Return [x, y] of the center of cell containing provided text 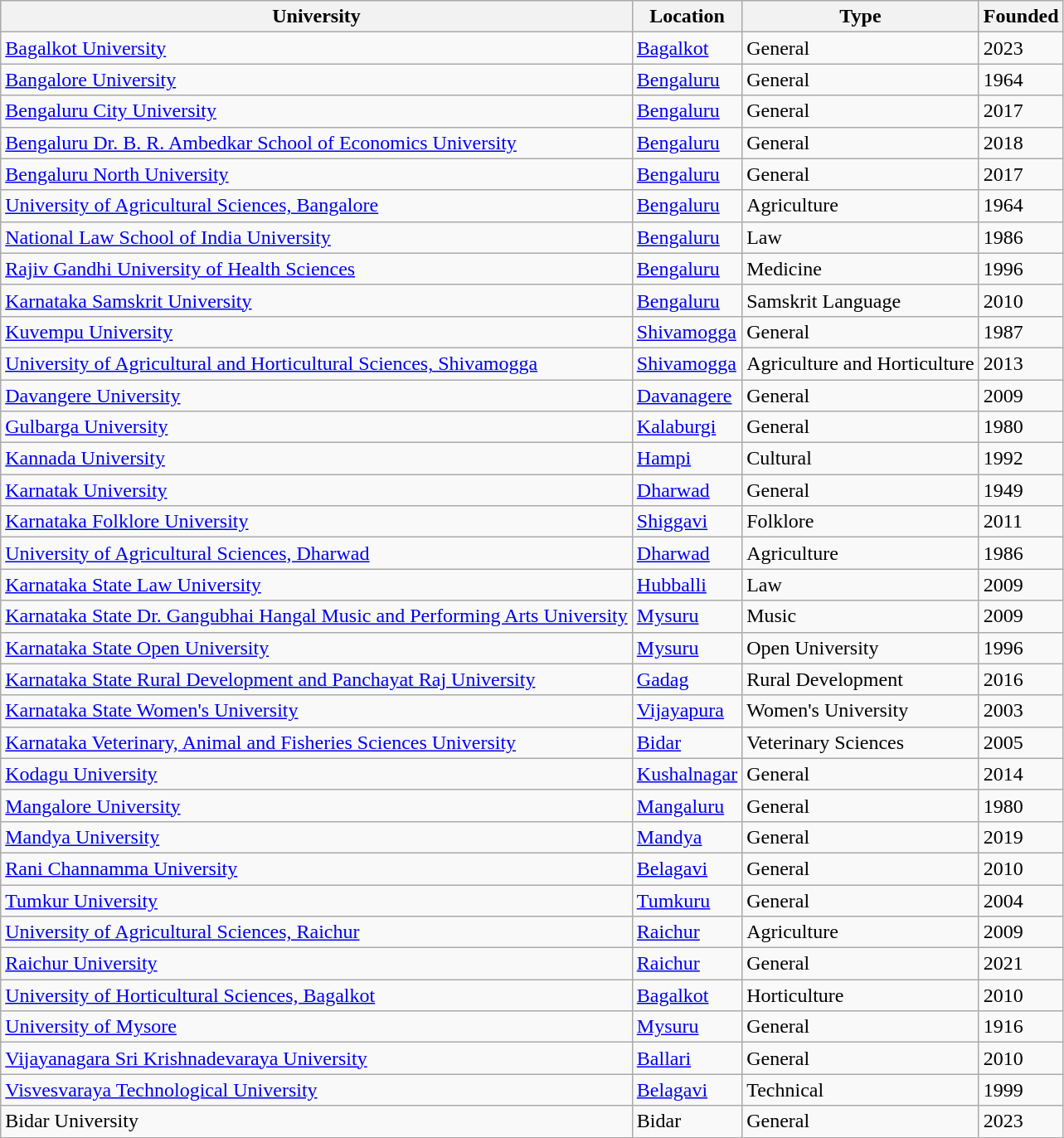
Bagalkot University [317, 48]
Bengaluru Dr. B. R. Ambedkar School of Economics University [317, 143]
Kalaburgi [687, 427]
2018 [1021, 143]
University of Agricultural Sciences, Dharwad [317, 553]
Location [687, 17]
Karnataka State Women's University [317, 711]
Cultural [861, 459]
Hubballi [687, 585]
Bengaluru City University [317, 111]
Kuvempu University [317, 332]
Rural Development [861, 679]
Bangalore University [317, 80]
Vijayapura [687, 711]
Gulbarga University [317, 427]
Bengaluru North University [317, 174]
Karnataka Veterinary, Animal and Fisheries Sciences University [317, 742]
Music [861, 616]
Founded [1021, 17]
Karnataka State Open University [317, 648]
2003 [1021, 711]
Tumkuru [687, 900]
Kushalnagar [687, 774]
Visvesvaraya Technological University [317, 1090]
Medicine [861, 269]
Technical [861, 1090]
Horticulture [861, 995]
Tumkur University [317, 900]
Samskrit Language [861, 300]
National Law School of India University [317, 237]
Kannada University [317, 459]
2011 [1021, 522]
Karnatak University [317, 490]
Type [861, 17]
Veterinary Sciences [861, 742]
Rani Channamma University [317, 868]
Mangaluru [687, 805]
Open University [861, 648]
Shiggavi [687, 522]
University [317, 17]
2021 [1021, 964]
Vijayanagara Sri Krishnadevaraya University [317, 1058]
Karnataka State Law University [317, 585]
University of Agricultural Sciences, Bangalore [317, 206]
2016 [1021, 679]
1949 [1021, 490]
Ballari [687, 1058]
Davanagere [687, 396]
University of Agricultural and Horticultural Sciences, Shivamogga [317, 363]
Davangere University [317, 396]
2013 [1021, 363]
University of Mysore [317, 1027]
Raichur University [317, 964]
Bidar University [317, 1121]
Karnataka Samskrit University [317, 300]
University of Agricultural Sciences, Raichur [317, 932]
Folklore [861, 522]
2014 [1021, 774]
Mandya [687, 837]
1992 [1021, 459]
Kodagu University [317, 774]
Karnataka State Dr. Gangubhai Hangal Music and Performing Arts University [317, 616]
Women's University [861, 711]
2019 [1021, 837]
2004 [1021, 900]
1916 [1021, 1027]
Gadag [687, 679]
Hampi [687, 459]
Agriculture and Horticulture [861, 363]
1999 [1021, 1090]
University of Horticultural Sciences, Bagalkot [317, 995]
Rajiv Gandhi University of Health Sciences [317, 269]
Karnataka State Rural Development and Panchayat Raj University [317, 679]
1987 [1021, 332]
Karnataka Folklore University [317, 522]
Mangalore University [317, 805]
2005 [1021, 742]
Mandya University [317, 837]
